Locate the cell with the specified text and output its (X, Y) center coordinate. 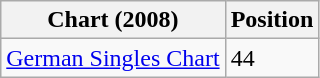
44 (272, 58)
Position (272, 20)
German Singles Chart (113, 58)
Chart (2008) (113, 20)
